From the cell containing the given text, extract its center point as (x, y) coordinate. 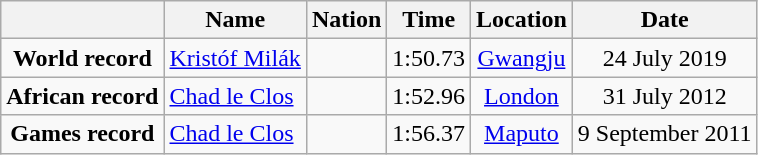
1:52.96 (429, 96)
24 July 2019 (664, 58)
Time (429, 20)
1:50.73 (429, 58)
9 September 2011 (664, 134)
London (522, 96)
Name (235, 20)
Maputo (522, 134)
Games record (82, 134)
31 July 2012 (664, 96)
Kristóf Milák (235, 58)
African record (82, 96)
Location (522, 20)
Date (664, 20)
1:56.37 (429, 134)
World record (82, 58)
Gwangju (522, 58)
Nation (346, 20)
